Return the (x, y) coordinate for the center point of the cell that contains the specified text.  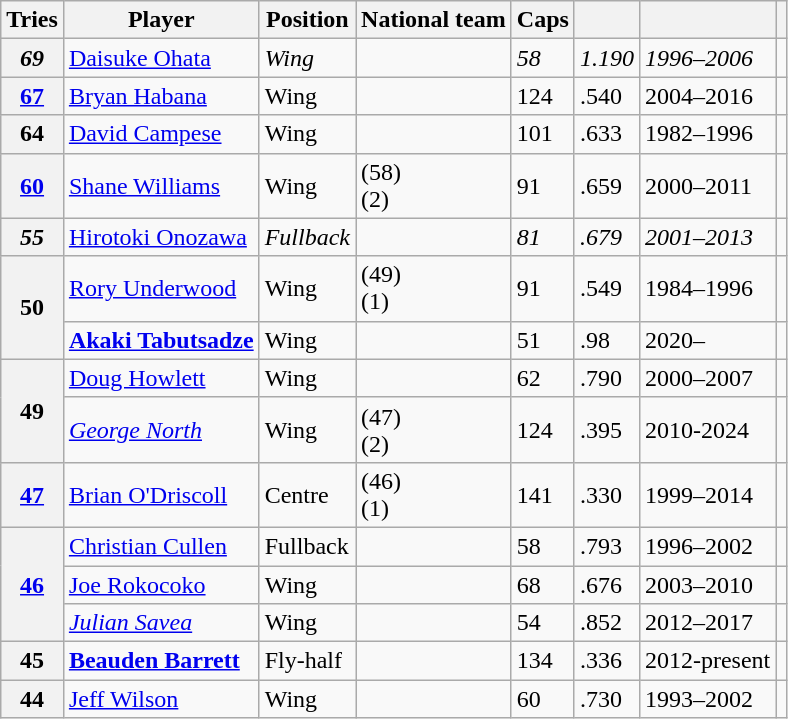
.395 (606, 430)
2000–2011 (707, 186)
81 (542, 237)
Julian Savea (161, 623)
45 (32, 661)
.852 (606, 623)
.633 (606, 134)
Joe Rokocoko (161, 585)
1999–2014 (707, 494)
.336 (606, 661)
Fly-half (307, 661)
2003–2010 (707, 585)
.790 (606, 378)
.659 (606, 186)
Christian Cullen (161, 546)
Beauden Barrett (161, 661)
Tries (32, 20)
51 (542, 340)
Caps (542, 20)
Shane Williams (161, 186)
Position (307, 20)
1993–2002 (707, 699)
David Campese (161, 134)
Jeff Wilson (161, 699)
50 (32, 308)
Doug Howlett (161, 378)
.730 (606, 699)
.330 (606, 494)
.793 (606, 546)
141 (542, 494)
134 (542, 661)
1996–2006 (707, 58)
Rory Underwood (161, 288)
47 (32, 494)
Hirotoki Onozawa (161, 237)
2001–2013 (707, 237)
44 (32, 699)
69 (32, 58)
2004–2016 (707, 96)
.98 (606, 340)
Bryan Habana (161, 96)
1996–2002 (707, 546)
(58) (2) (434, 186)
.549 (606, 288)
2000–2007 (707, 378)
.679 (606, 237)
(47) (2) (434, 430)
1984–1996 (707, 288)
67 (32, 96)
George North (161, 430)
.676 (606, 585)
2012–2017 (707, 623)
2020– (707, 340)
.540 (606, 96)
National team (434, 20)
Centre (307, 494)
Daisuke Ohata (161, 58)
49 (32, 410)
(46) (1) (434, 494)
46 (32, 584)
1982–1996 (707, 134)
101 (542, 134)
Brian O'Driscoll (161, 494)
64 (32, 134)
55 (32, 237)
1.190 (606, 58)
Akaki Tabutsadze (161, 340)
2012-present (707, 661)
(49) (1) (434, 288)
2010-2024 (707, 430)
Player (161, 20)
68 (542, 585)
62 (542, 378)
54 (542, 623)
